For the text-containing cell, return its midpoint in [X, Y] coordinate format. 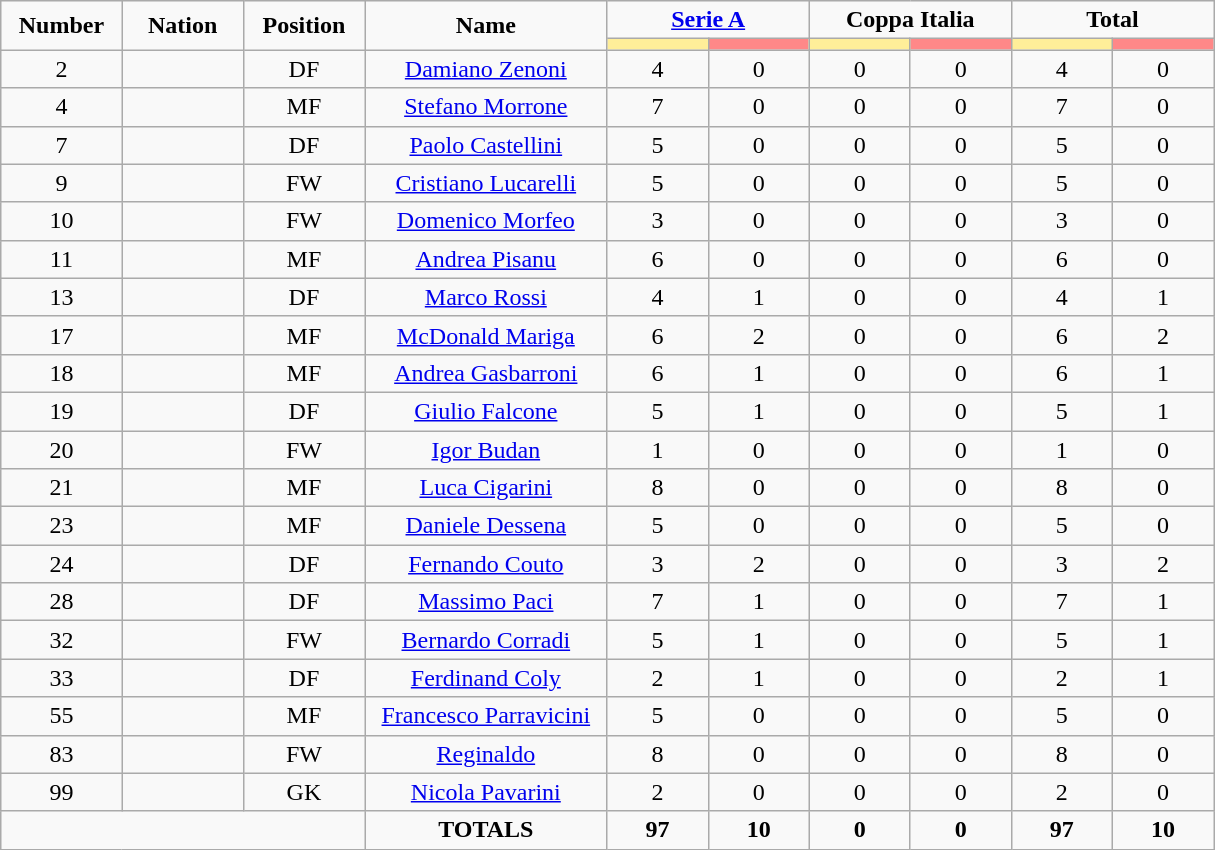
32 [62, 640]
Domenico Morfeo [486, 221]
Daniele Dessena [486, 526]
28 [62, 602]
55 [62, 716]
Stefano Morrone [486, 107]
21 [62, 488]
83 [62, 754]
Andrea Pisanu [486, 259]
Cristiano Lucarelli [486, 183]
Ferdinand Coly [486, 678]
Francesco Parravicini [486, 716]
Coppa Italia [910, 20]
Massimo Paci [486, 602]
McDonald Mariga [486, 335]
Name [486, 26]
18 [62, 373]
Andrea Gasbarroni [486, 373]
13 [62, 297]
17 [62, 335]
Number [62, 26]
Damiano Zenoni [486, 69]
Position [304, 26]
Giulio Falcone [486, 411]
Serie A [708, 20]
Paolo Castellini [486, 145]
24 [62, 564]
Fernando Couto [486, 564]
23 [62, 526]
Nation [182, 26]
20 [62, 449]
Marco Rossi [486, 297]
Total [1112, 20]
Bernardo Corradi [486, 640]
TOTALS [486, 830]
9 [62, 183]
19 [62, 411]
Reginaldo [486, 754]
33 [62, 678]
11 [62, 259]
GK [304, 792]
Nicola Pavarini [486, 792]
Luca Cigarini [486, 488]
Igor Budan [486, 449]
99 [62, 792]
